Capture the cell that displays the provided text and extract its [x, y] central coordinate. 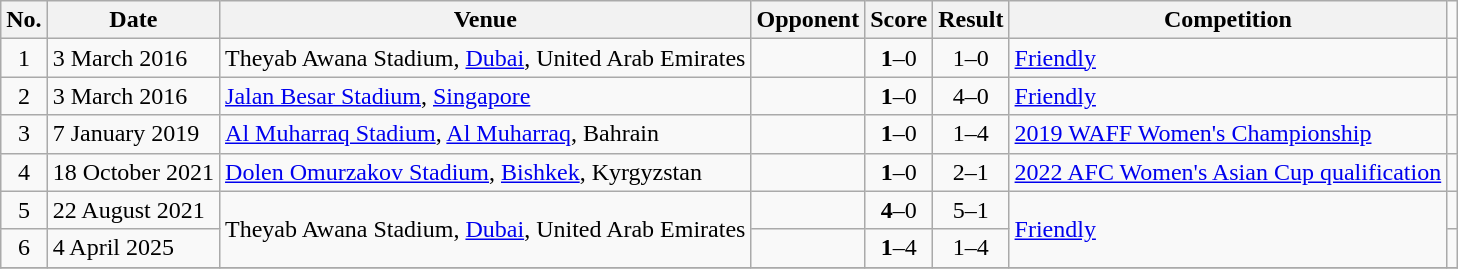
2–1 [971, 172]
4 April 2025 [133, 248]
1 [24, 58]
Opponent [808, 20]
Dolen Omurzakov Stadium, Bishkek, Kyrgyzstan [486, 172]
22 August 2021 [133, 210]
7 January 2019 [133, 134]
5–1 [971, 210]
No. [24, 20]
5 [24, 210]
Jalan Besar Stadium, Singapore [486, 96]
6 [24, 248]
Score [899, 20]
3 [24, 134]
4 [24, 172]
Result [971, 20]
Al Muharraq Stadium, Al Muharraq, Bahrain [486, 134]
2 [24, 96]
18 October 2021 [133, 172]
2022 AFC Women's Asian Cup qualification [1228, 172]
Venue [486, 20]
2019 WAFF Women's Championship [1228, 134]
Competition [1228, 20]
Date [133, 20]
